Determine the [x, y] coordinate at the center of the cell enclosing the given text.  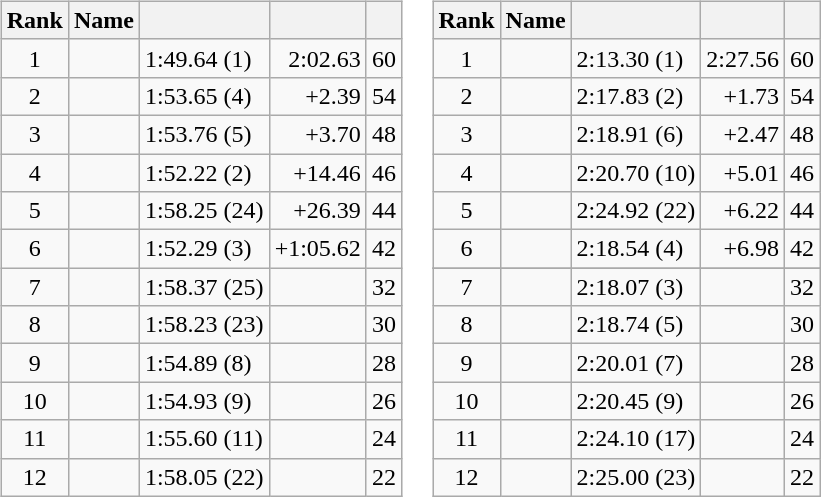
2:18.91 (6) [636, 134]
+1.73 [743, 96]
+1:05.62 [318, 249]
1:53.65 (4) [204, 96]
1:54.93 (9) [204, 401]
2:25.00 (23) [636, 477]
2:13.30 (1) [636, 58]
2:18.74 (5) [636, 325]
+14.46 [318, 173]
2:20.45 (9) [636, 401]
1:58.23 (23) [204, 325]
2:17.83 (2) [636, 96]
1:49.64 (1) [204, 58]
1:58.25 (24) [204, 211]
2:27.56 [743, 58]
1:52.22 (2) [204, 173]
+2.47 [743, 134]
+5.01 [743, 173]
1:53.76 (5) [204, 134]
2:18.07 (3) [636, 287]
1:52.29 (3) [204, 249]
1:54.89 (8) [204, 363]
2:02.63 [318, 58]
+2.39 [318, 96]
+6.98 [743, 249]
+26.39 [318, 211]
2:20.01 (7) [636, 363]
2:18.54 (4) [636, 249]
+6.22 [743, 211]
1:55.60 (11) [204, 439]
+3.70 [318, 134]
2:20.70 (10) [636, 173]
1:58.37 (25) [204, 287]
1:58.05 (22) [204, 477]
2:24.92 (22) [636, 211]
2:24.10 (17) [636, 439]
